Capture the cell that displays the provided text and extract its [x, y] central coordinate. 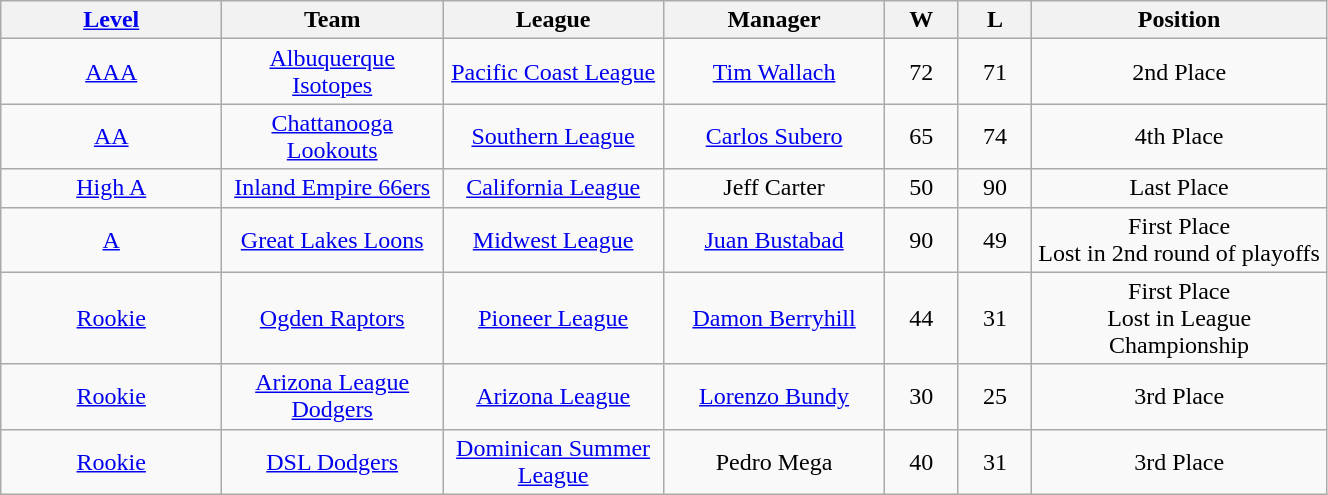
League [554, 20]
49 [995, 240]
65 [922, 136]
Arizona League [554, 396]
Position [1180, 20]
Jeff Carter [774, 188]
L [995, 20]
44 [922, 318]
First PlaceLost in 2nd round of playoffs [1180, 240]
High A [112, 188]
4th Place [1180, 136]
Carlos Subero [774, 136]
California League [554, 188]
Albuquerque Isotopes [332, 72]
Pioneer League [554, 318]
DSL Dodgers [332, 462]
30 [922, 396]
Ogden Raptors [332, 318]
40 [922, 462]
50 [922, 188]
AAA [112, 72]
Dominican Summer League [554, 462]
Manager [774, 20]
Great Lakes Loons [332, 240]
Arizona League Dodgers [332, 396]
Level [112, 20]
71 [995, 72]
Inland Empire 66ers [332, 188]
Southern League [554, 136]
Juan Bustabad [774, 240]
Tim Wallach [774, 72]
First PlaceLost in League Championship [1180, 318]
Lorenzo Bundy [774, 396]
2nd Place [1180, 72]
Last Place [1180, 188]
W [922, 20]
Team [332, 20]
25 [995, 396]
Midwest League [554, 240]
Chattanooga Lookouts [332, 136]
74 [995, 136]
Damon Berryhill [774, 318]
A [112, 240]
72 [922, 72]
Pedro Mega [774, 462]
AA [112, 136]
Pacific Coast League [554, 72]
